Provide the (x, y) coordinate of the cell's center where the given text is located.  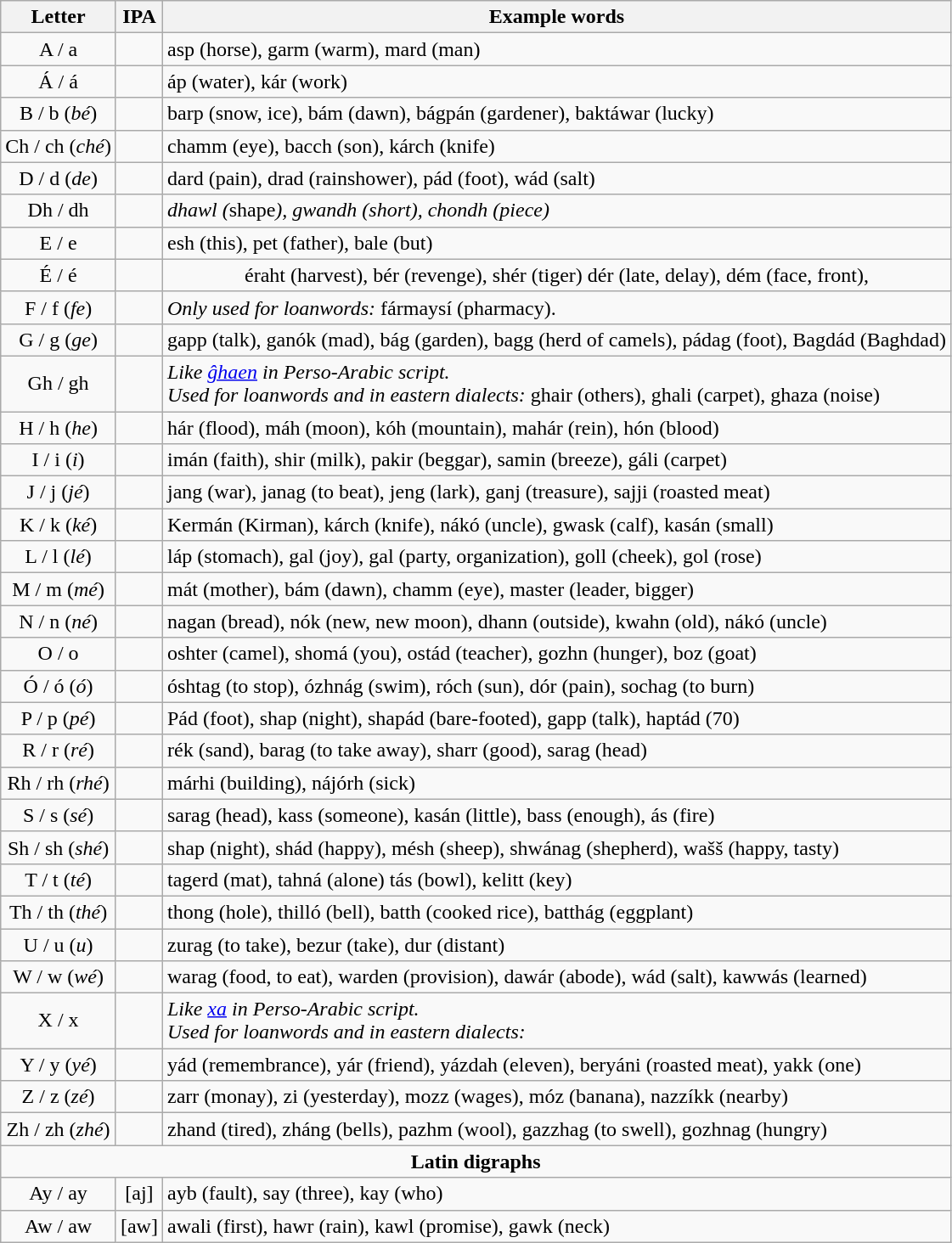
sarag (head), kass (someone), kasán (little), bass (enough), ás (fire) (556, 815)
éraht (harvest), bér (revenge), shér (tiger) dér (late, delay), dém (face, front), (556, 275)
thong (hole), thilló (bell), batth (cooked rice), batthág (eggplant) (556, 912)
H / h (he) (59, 427)
hár (flood), máh (moon), kóh (mountain), mahár (rein), hón (blood) (556, 427)
O / o (59, 654)
yád (remembrance), yár (friend), yázdah (eleven), beryáni (roasted meat), yakk (one) (556, 1065)
Example words (556, 17)
zarr (monay), zi (yesterday), mozz (wages), móz (banana), nazzíkk (nearby) (556, 1097)
dard (pain), drad (rainshower), pád (foot), wád (salt) (556, 178)
Like ĝhaen in Perso-Arabic script.Used for loanwords and in eastern dialects: ghair (others), ghali (carpet), ghaza (noise) (556, 384)
T / t (té) (59, 880)
zhand (tired), zháng (bells), pazhm (wool), gazzhag (to swell), gozhnag (hungry) (556, 1129)
jang (war), janag (to beat), jeng (lark), ganj (treasure), sajji (roasted meat) (556, 492)
asp (horse), garm (warm), mard (man) (556, 49)
Rh / rh (rhé) (59, 783)
M / m (mé) (59, 589)
Letter (59, 17)
imán (faith), shir (milk), pakir (beggar), samin (breeze), gáli (carpet) (556, 460)
láp (stomach), gal (joy), gal (party, organization), goll (cheek), gol (rose) (556, 557)
Latin digraphs (476, 1161)
nagan (bread), nók (new, new moon), dhann (outside), kwahn (old), nákó (uncle) (556, 621)
Th / th (thé) (59, 912)
áp (water), kár (work) (556, 82)
J / j (jé) (59, 492)
[aj] (139, 1194)
Ay / ay (59, 1194)
É / é (59, 275)
Gh / gh (59, 384)
Kermán (Kirman), kárch (knife), nákó (uncle), gwask (calf), kasán (small) (556, 525)
U / u (u) (59, 945)
Ch / ch (ché) (59, 146)
IPA (139, 17)
Sh / sh (shé) (59, 847)
warag (food, to eat), warden (provision), dawár (abode), wád (salt), kawwás (learned) (556, 977)
F / f (fe) (59, 307)
shap (night), shád (happy), mésh (sheep), shwánag (shepherd), wašš (happy, tasty) (556, 847)
X / x (59, 1021)
B / b (bé) (59, 114)
I / i (i) (59, 460)
Y / y (yé) (59, 1065)
Dh / dh (59, 211)
[aw] (139, 1226)
S / s (sé) (59, 815)
A / a (59, 49)
P / p (pé) (59, 718)
tagerd (mat), tahná (alone) tás (bowl), kelitt (key) (556, 880)
Ó / ó (ó) (59, 686)
Z / z (zé) (59, 1097)
Like xa in Perso-Arabic script.Used for loanwords and in eastern dialects: (556, 1021)
ayb (fault), say (three), kay (who) (556, 1194)
E / e (59, 243)
Á / á (59, 82)
K / k (ké) (59, 525)
awali (first), hawr (rain), kawl (promise), gawk (neck) (556, 1226)
zurag (to take), bezur (take), dur (distant) (556, 945)
G / g (ge) (59, 340)
rék (sand), barag (to take away), sharr (good), sarag (head) (556, 751)
esh (this), pet (father), bale (but) (556, 243)
L / l (lé) (59, 557)
márhi (building), nájórh (sick) (556, 783)
oshter (camel), shomá (you), ostád (teacher), gozhn (hunger), boz (goat) (556, 654)
W / w (wé) (59, 977)
N / n (né) (59, 621)
mát (mother), bám (dawn), chamm (eye), master (leader, bigger) (556, 589)
Pád (foot), shap (night), shapád (bare-footed), gapp (talk), haptád (70) (556, 718)
Only used for loanwords: fármaysí (pharmacy). (556, 307)
óshtag (to stop), ózhnág (swim), róch (sun), dór (pain), sochag (to burn) (556, 686)
D / d (de) (59, 178)
barp (snow, ice), bám (dawn), bágpán (gardener), baktáwar (lucky) (556, 114)
dhawl (shape), gwandh (short), chondh (piece) (556, 211)
Aw / aw (59, 1226)
Zh / zh (zhé) (59, 1129)
gapp (talk), ganók (mad), bág (garden), bagg (herd of camels), pádag (foot), Bagdád (Baghdad) (556, 340)
R / r (ré) (59, 751)
chamm (eye), bacch (son), kárch (knife) (556, 146)
